Return [X, Y] of the center of cell containing provided text 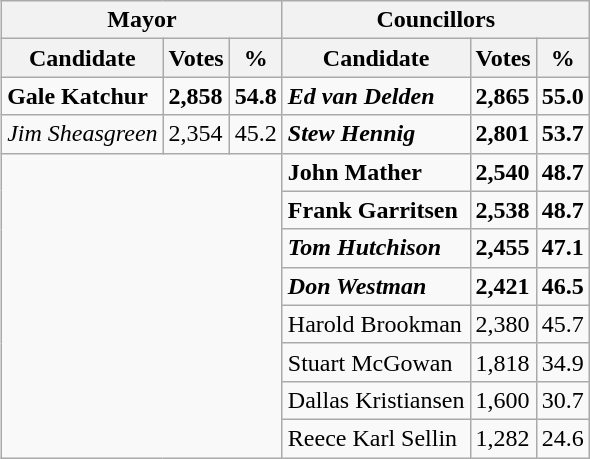
24.6 [562, 438]
1,600 [503, 400]
2,858 [196, 96]
34.9 [562, 362]
1,818 [503, 362]
2,538 [503, 210]
45.2 [256, 134]
1,282 [503, 438]
Don Westman [376, 286]
Gale Katchur [82, 96]
53.7 [562, 134]
Jim Sheasgreen [82, 134]
2,421 [503, 286]
2,354 [196, 134]
John Mather [376, 172]
2,380 [503, 324]
2,865 [503, 96]
Stuart McGowan [376, 362]
55.0 [562, 96]
Dallas Kristiansen [376, 400]
46.5 [562, 286]
45.7 [562, 324]
Ed van Delden [376, 96]
Tom Hutchison [376, 248]
Councillors [436, 20]
2,455 [503, 248]
2,801 [503, 134]
54.8 [256, 96]
Mayor [142, 20]
Frank Garritsen [376, 210]
2,540 [503, 172]
30.7 [562, 400]
Reece Karl Sellin [376, 438]
Harold Brookman [376, 324]
Stew Hennig [376, 134]
47.1 [562, 248]
